Search for the cell housing the specified text and yield its [x, y] center coordinate. 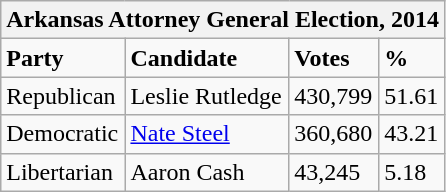
430,799 [334, 96]
51.61 [412, 96]
Libertarian [63, 172]
Democratic [63, 134]
Arkansas Attorney General Election, 2014 [223, 20]
Republican [63, 96]
43.21 [412, 134]
Aaron Cash [207, 172]
43,245 [334, 172]
Votes [334, 58]
Nate Steel [207, 134]
360,680 [334, 134]
Leslie Rutledge [207, 96]
Candidate [207, 58]
Party [63, 58]
% [412, 58]
5.18 [412, 172]
